Capture the cell that displays the provided text and extract its [x, y] central coordinate. 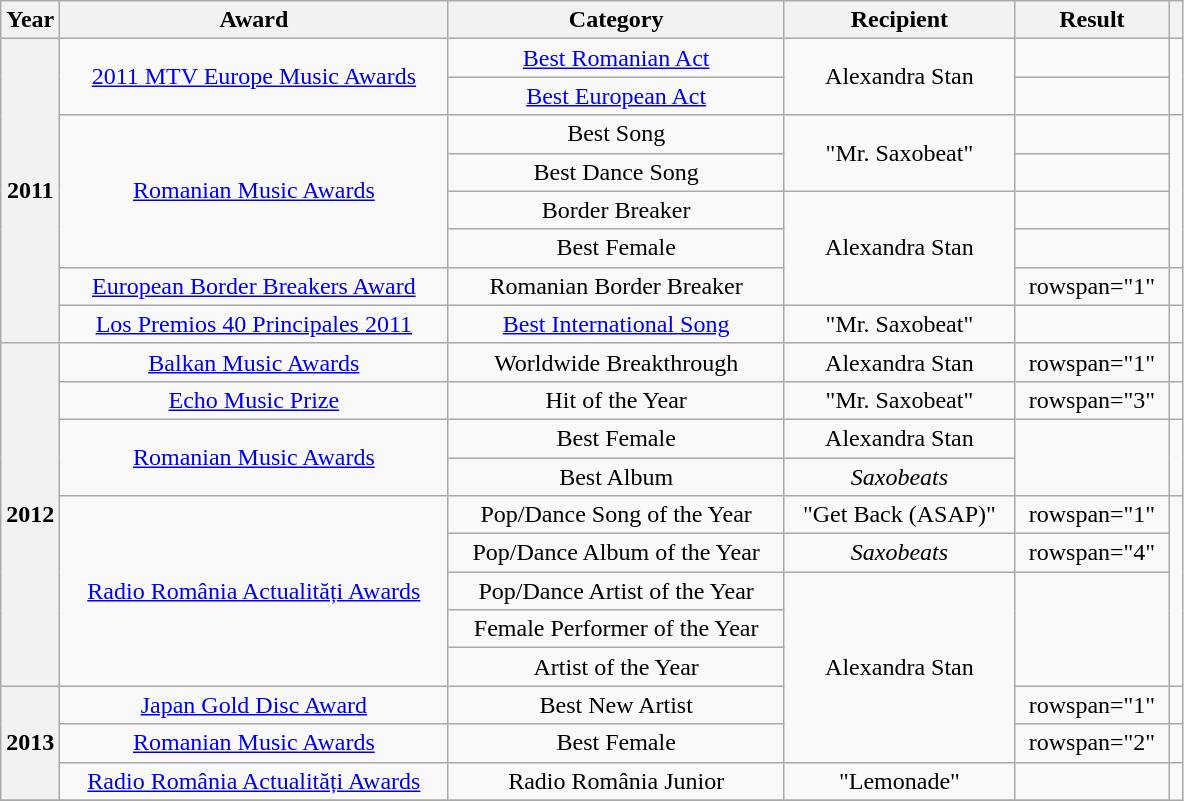
"Lemonade" [899, 781]
Best European Act [616, 96]
Best International Song [616, 324]
Pop/Dance Artist of the Year [616, 591]
2011 [30, 191]
Best Romanian Act [616, 58]
Romanian Border Breaker [616, 286]
Best Dance Song [616, 172]
Recipient [899, 20]
Year [30, 20]
Hit of the Year [616, 400]
Pop/Dance Song of the Year [616, 515]
Award [254, 20]
Best Album [616, 477]
Echo Music Prize [254, 400]
Balkan Music Awards [254, 362]
2012 [30, 514]
Artist of the Year [616, 667]
Border Breaker [616, 210]
Los Premios 40 Principales 2011 [254, 324]
Radio România Junior [616, 781]
"Get Back (ASAP)" [899, 515]
Best New Artist [616, 705]
Pop/Dance Album of the Year [616, 553]
2011 MTV Europe Music Awards [254, 77]
European Border Breakers Award [254, 286]
rowspan="2" [1092, 743]
Worldwide Breakthrough [616, 362]
Best Song [616, 134]
Result [1092, 20]
Category [616, 20]
rowspan="4" [1092, 553]
Female Performer of the Year [616, 629]
rowspan="3" [1092, 400]
Japan Gold Disc Award [254, 705]
2013 [30, 743]
